Return [x, y] of the center of cell containing provided text 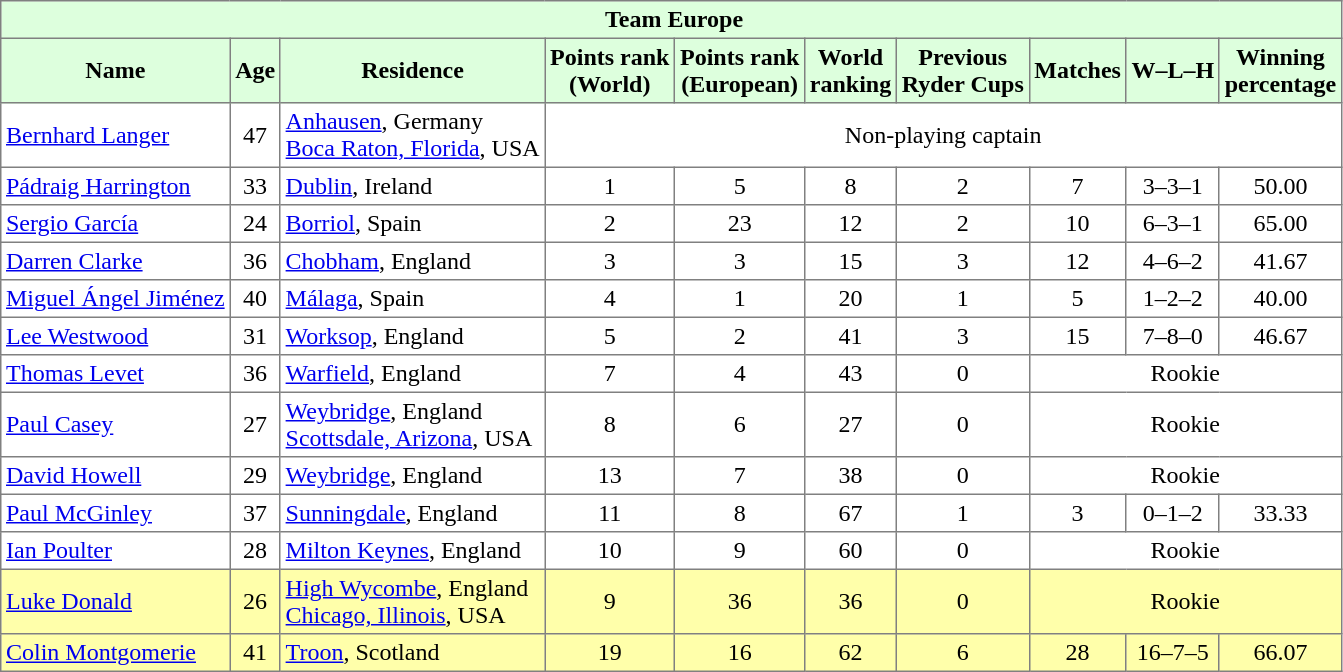
Paul McGinley [116, 513]
3–3–1 [1172, 186]
Dublin, Ireland [412, 186]
PreviousRyder Cups [962, 70]
Sergio García [116, 224]
Darren Clarke [116, 261]
31 [255, 336]
26 [255, 601]
33.33 [1280, 513]
37 [255, 513]
Points rank(World) [610, 70]
50.00 [1280, 186]
38 [851, 476]
66.07 [1280, 653]
13 [610, 476]
David Howell [116, 476]
65.00 [1280, 224]
Ian Poulter [116, 551]
0–1–2 [1172, 513]
16–7–5 [1172, 653]
Team Europe [672, 20]
Pádraig Harrington [116, 186]
33 [255, 186]
Worksop, England [412, 336]
47 [255, 135]
Name [116, 70]
W–L–H [1172, 70]
11 [610, 513]
60 [851, 551]
67 [851, 513]
20 [851, 299]
Paul Casey [116, 424]
Troon, Scotland [412, 653]
6–3–1 [1172, 224]
Non-playing captain [944, 135]
Bernhard Langer [116, 135]
62 [851, 653]
Age [255, 70]
7–8–0 [1172, 336]
Worldranking [851, 70]
Weybridge, EnglandScottsdale, Arizona, USA [412, 424]
Residence [412, 70]
Málaga, Spain [412, 299]
Thomas Levet [116, 374]
Luke Donald [116, 601]
Borriol, Spain [412, 224]
Sunningdale, England [412, 513]
43 [851, 374]
40.00 [1280, 299]
23 [740, 224]
Chobham, England [412, 261]
19 [610, 653]
40 [255, 299]
Colin Montgomerie [116, 653]
Milton Keynes, England [412, 551]
Miguel Ángel Jiménez [116, 299]
24 [255, 224]
Weybridge, England [412, 476]
Anhausen, GermanyBoca Raton, Florida, USA [412, 135]
4–6–2 [1172, 261]
1–2–2 [1172, 299]
29 [255, 476]
Matches [1078, 70]
46.67 [1280, 336]
41.67 [1280, 261]
Points rank(European) [740, 70]
Warfield, England [412, 374]
High Wycombe, EnglandChicago, Illinois, USA [412, 601]
Lee Westwood [116, 336]
Winningpercentage [1280, 70]
16 [740, 653]
